Detect which cell encompasses the target text, then output its (x, y) center coordinate. 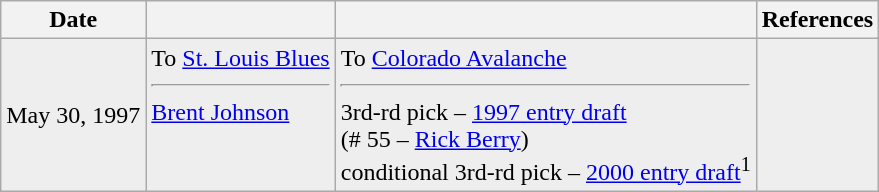
References (818, 20)
May 30, 1997 (74, 116)
Date (74, 20)
To Colorado Avalanche3rd-rd pick – 1997 entry draft(# 55 – Rick Berry)conditional 3rd-rd pick – 2000 entry draft1 (546, 116)
To St. Louis BluesBrent Johnson (240, 116)
